Pinpoint the cell where the given text exists, returning its [x, y] midpoint coordinate. 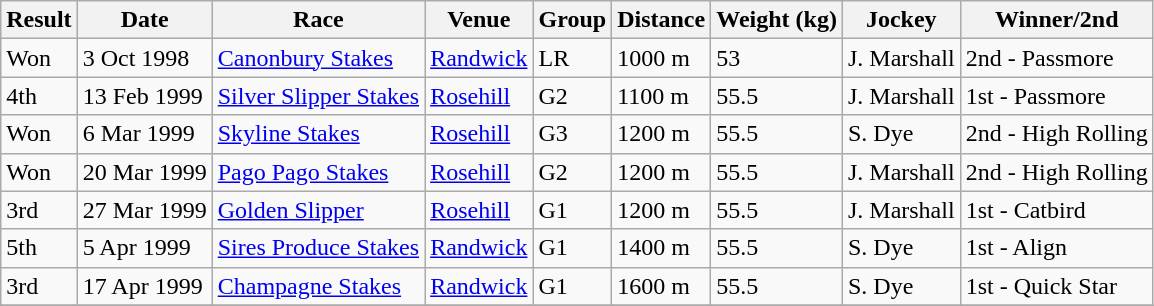
1400 m [662, 248]
20 Mar 1999 [144, 172]
Winner/2nd [1056, 20]
Silver Slipper Stakes [318, 96]
Champagne Stakes [318, 286]
2nd - Passmore [1056, 58]
53 [777, 58]
6 Mar 1999 [144, 134]
4th [39, 96]
G3 [572, 134]
Group [572, 20]
1st - Catbird [1056, 210]
1600 m [662, 286]
Distance [662, 20]
Jockey [901, 20]
5th [39, 248]
1st - Align [1056, 248]
Venue [479, 20]
1st - Quick Star [1056, 286]
Sires Produce Stakes [318, 248]
LR [572, 58]
Result [39, 20]
Golden Slipper [318, 210]
Date [144, 20]
1st - Passmore [1056, 96]
13 Feb 1999 [144, 96]
Canonbury Stakes [318, 58]
27 Mar 1999 [144, 210]
1000 m [662, 58]
Weight (kg) [777, 20]
3 Oct 1998 [144, 58]
Pago Pago Stakes [318, 172]
5 Apr 1999 [144, 248]
Race [318, 20]
1100 m [662, 96]
17 Apr 1999 [144, 286]
Skyline Stakes [318, 134]
